Provide the (X, Y) coordinate of the cell's center where the given text is located.  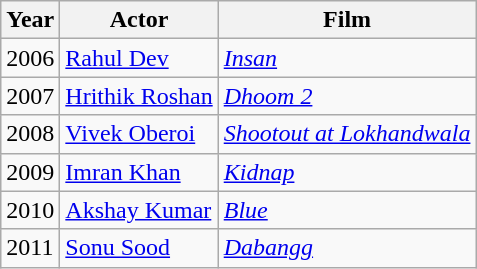
Film (347, 20)
Actor (139, 20)
2006 (30, 58)
Imran Khan (139, 172)
Akshay Kumar (139, 210)
Kidnap (347, 172)
Rahul Dev (139, 58)
Year (30, 20)
Insan (347, 58)
2008 (30, 134)
Blue (347, 210)
Vivek Oberoi (139, 134)
Shootout at Lokhandwala (347, 134)
Dhoom 2 (347, 96)
Sonu Sood (139, 248)
2011 (30, 248)
2009 (30, 172)
Hrithik Roshan (139, 96)
2007 (30, 96)
2010 (30, 210)
Dabangg (347, 248)
